For the text-containing cell, return its midpoint in (x, y) coordinate format. 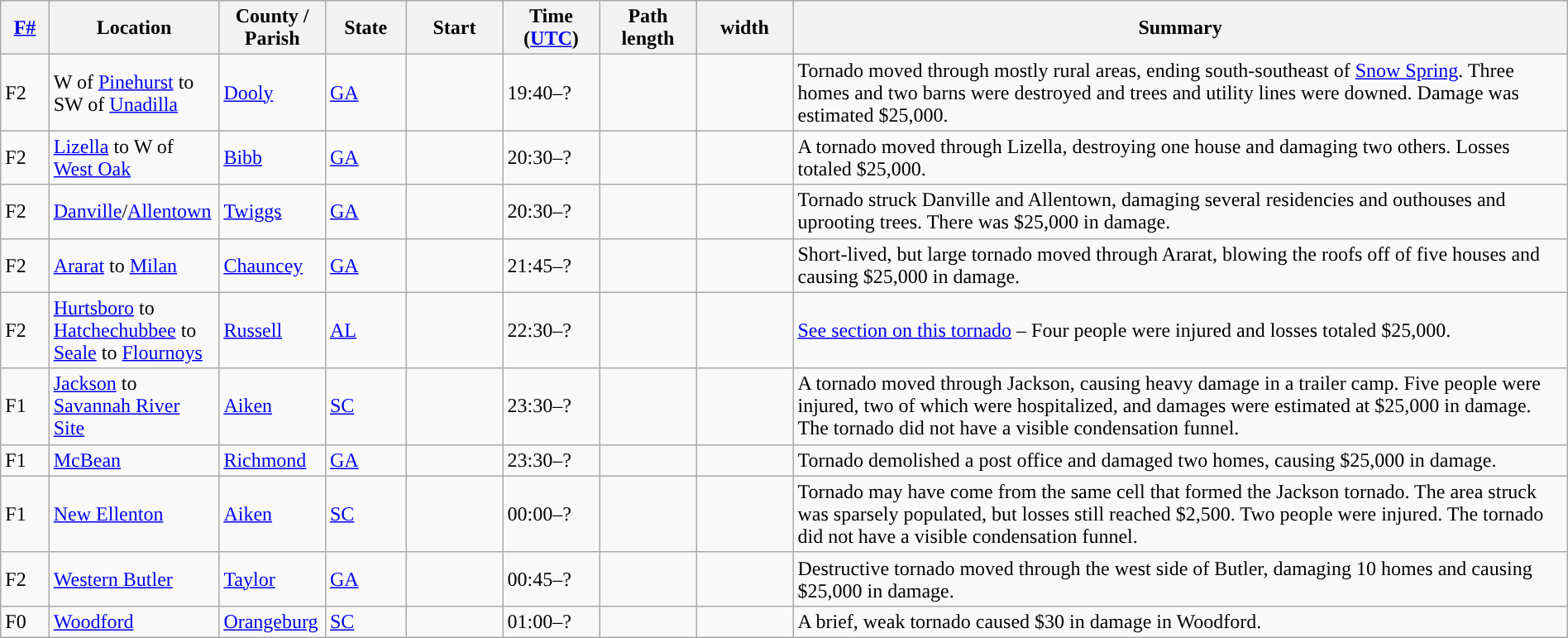
Chauncey (273, 265)
Tornado demolished a post office and damaged two homes, causing $25,000 in damage. (1180, 460)
Bibb (273, 157)
F# (25, 28)
Hurtsboro to Hatchechubbee to Seale to Flournoys (134, 330)
Dooly (273, 93)
W of Pinehurst to SW of Unadilla (134, 93)
Location (134, 28)
width (744, 28)
01:00–? (551, 621)
AL (366, 330)
Start (455, 28)
Taylor (273, 579)
Destructive tornado moved through the west side of Butler, damaging 10 homes and causing $25,000 in damage. (1180, 579)
Lizella to W of West Oak (134, 157)
F0 (25, 621)
21:45–? (551, 265)
State (366, 28)
Western Butler (134, 579)
Twiggs (273, 212)
Path length (648, 28)
County / Parish (273, 28)
Woodford (134, 621)
Tornado struck Danville and Allentown, damaging several residencies and outhouses and uprooting trees. There was $25,000 in damage. (1180, 212)
McBean (134, 460)
A brief, weak tornado caused $30 in damage in Woodford. (1180, 621)
Short-lived, but large tornado moved through Ararat, blowing the roofs off of five houses and causing $25,000 in damage. (1180, 265)
Ararat to Milan (134, 265)
Orangeburg (273, 621)
22:30–? (551, 330)
Jackson to Savannah River Site (134, 406)
19:40–? (551, 93)
00:00–? (551, 514)
Time (UTC) (551, 28)
A tornado moved through Lizella, destroying one house and damaging two others. Losses totaled $25,000. (1180, 157)
Richmond (273, 460)
Danville/Allentown (134, 212)
Summary (1180, 28)
00:45–? (551, 579)
Russell (273, 330)
New Ellenton (134, 514)
See section on this tornado – Four people were injured and losses totaled $25,000. (1180, 330)
